For the text-containing cell, return its midpoint in [x, y] coordinate format. 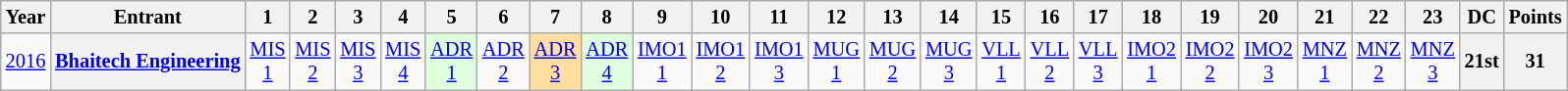
13 [892, 17]
20 [1268, 17]
MIS3 [358, 62]
12 [837, 17]
11 [779, 17]
IMO21 [1151, 62]
IMO12 [721, 62]
10 [721, 17]
14 [949, 17]
21 [1324, 17]
MUG2 [892, 62]
23 [1432, 17]
19 [1210, 17]
Bhaitech Engineering [147, 62]
ADR3 [556, 62]
8 [607, 17]
2016 [26, 62]
17 [1098, 17]
MIS2 [312, 62]
MUG1 [837, 62]
ADR1 [452, 62]
6 [503, 17]
3 [358, 17]
5 [452, 17]
DC [1482, 17]
21st [1482, 62]
22 [1379, 17]
MNZ3 [1432, 62]
IMO23 [1268, 62]
7 [556, 17]
Points [1536, 17]
ADR4 [607, 62]
IMO22 [1210, 62]
VLL2 [1049, 62]
MNZ2 [1379, 62]
VLL1 [1000, 62]
MIS1 [267, 62]
18 [1151, 17]
31 [1536, 62]
1 [267, 17]
Year [26, 17]
VLL3 [1098, 62]
9 [662, 17]
4 [403, 17]
MNZ1 [1324, 62]
ADR2 [503, 62]
15 [1000, 17]
MUG3 [949, 62]
Entrant [147, 17]
16 [1049, 17]
IMO13 [779, 62]
MIS4 [403, 62]
2 [312, 17]
IMO11 [662, 62]
